From the cell containing the given text, extract its center point as (x, y) coordinate. 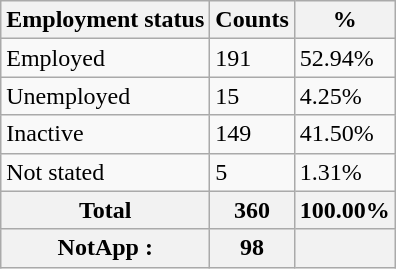
98 (252, 248)
41.50% (344, 134)
100.00% (344, 210)
Inactive (106, 134)
52.94% (344, 58)
Employment status (106, 20)
191 (252, 58)
4.25% (344, 96)
149 (252, 134)
360 (252, 210)
15 (252, 96)
Total (106, 210)
Unemployed (106, 96)
Not stated (106, 172)
% (344, 20)
NotApp : (106, 248)
5 (252, 172)
Counts (252, 20)
1.31% (344, 172)
Employed (106, 58)
